Return [X, Y] of the center of cell containing provided text 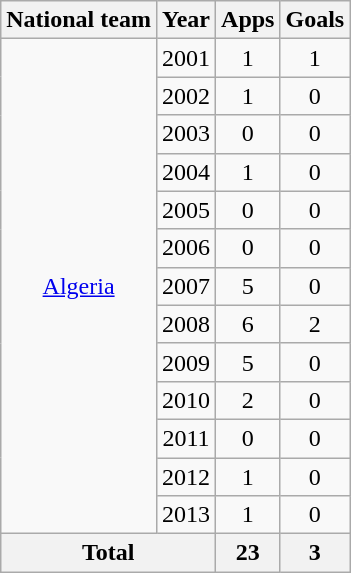
Total [108, 553]
2008 [186, 324]
2013 [186, 515]
Algeria [79, 286]
2004 [186, 172]
6 [248, 324]
2005 [186, 210]
2009 [186, 362]
2010 [186, 400]
National team [79, 20]
2012 [186, 477]
Goals [315, 20]
Year [186, 20]
23 [248, 553]
2011 [186, 438]
Apps [248, 20]
2006 [186, 248]
2002 [186, 96]
3 [315, 553]
2007 [186, 286]
2001 [186, 58]
2003 [186, 134]
